Provide the (X, Y) coordinate of the cell's center where the given text is located.  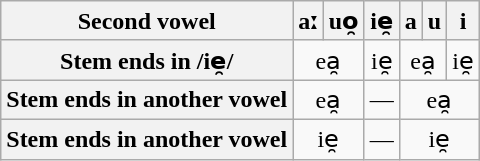
a (410, 21)
aː (308, 21)
Second vowel (147, 21)
Stem ends in /ie̯/ (147, 60)
uo̯ (344, 21)
i (464, 21)
u (434, 21)
